Provide the [x, y] coordinate of the cell's center where the given text is located.  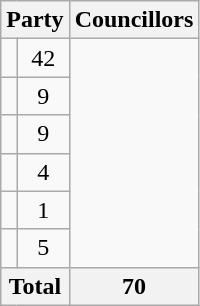
4 [43, 172]
Total [35, 286]
Councillors [134, 20]
1 [43, 210]
Party [35, 20]
70 [134, 286]
5 [43, 248]
42 [43, 58]
